Identify which cell holds the provided text, then report its (x, y) central coordinate. 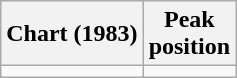
Chart (1983) (72, 34)
Peakposition (189, 34)
